Return the [X, Y] coordinate for the center point of the cell that contains the specified text.  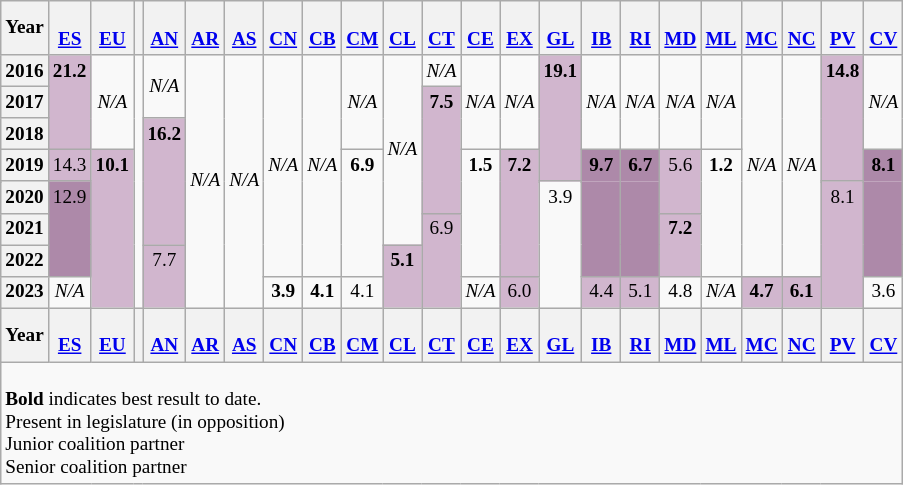
9.7 [602, 166]
2017 [25, 102]
2022 [25, 261]
21.2 [70, 102]
2020 [25, 197]
2021 [25, 229]
16.2 [164, 182]
6.7 [640, 166]
2019 [25, 166]
14.3 [70, 166]
6.0 [520, 292]
1.5 [480, 214]
4.4 [602, 292]
19.1 [560, 118]
14.8 [842, 118]
7.7 [164, 276]
5.6 [680, 182]
6.1 [802, 292]
3.6 [884, 292]
10.1 [112, 229]
4.8 [680, 292]
2018 [25, 134]
2023 [25, 292]
4.7 [762, 292]
7.5 [442, 150]
Bold indicates best result to date. Present in legislature (in opposition) Junior coalition partner Senior coalition partner [452, 423]
12.9 [70, 197]
1.2 [721, 214]
2016 [25, 71]
